Determine the [X, Y] coordinate at the center of the cell enclosing the given text.  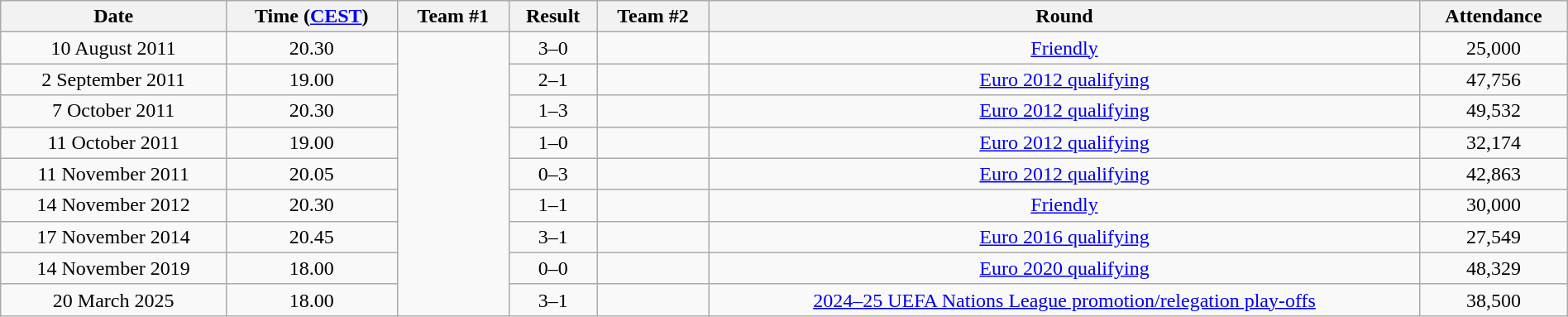
0–3 [553, 174]
7 October 2011 [114, 111]
20 March 2025 [114, 300]
2 September 2011 [114, 79]
1–3 [553, 111]
49,532 [1494, 111]
2024–25 UEFA Nations League promotion/relegation play-offs [1064, 300]
Attendance [1494, 17]
38,500 [1494, 300]
3–0 [553, 48]
10 August 2011 [114, 48]
48,329 [1494, 268]
32,174 [1494, 142]
27,549 [1494, 237]
1–0 [553, 142]
Team #1 [453, 17]
25,000 [1494, 48]
Euro 2020 qualifying [1064, 268]
11 November 2011 [114, 174]
11 October 2011 [114, 142]
Team #2 [653, 17]
0–0 [553, 268]
Round [1064, 17]
1–1 [553, 205]
17 November 2014 [114, 237]
47,756 [1494, 79]
20.05 [313, 174]
14 November 2012 [114, 205]
Date [114, 17]
14 November 2019 [114, 268]
Time (CEST) [313, 17]
Result [553, 17]
Euro 2016 qualifying [1064, 237]
2–1 [553, 79]
20.45 [313, 237]
30,000 [1494, 205]
42,863 [1494, 174]
